Search for the cell housing the specified text and yield its (x, y) center coordinate. 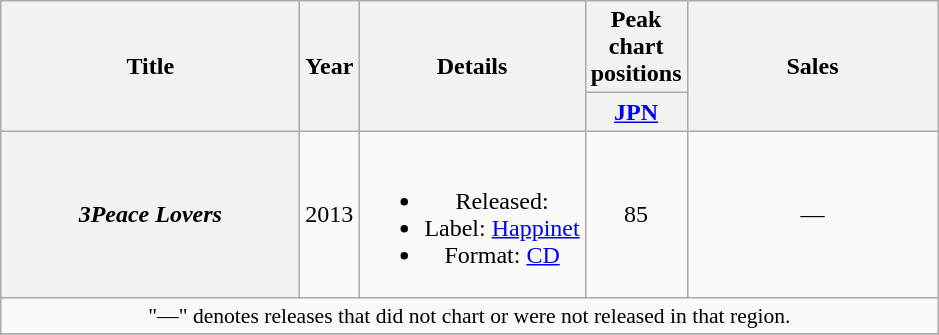
JPN (636, 112)
Sales (812, 66)
Details (472, 66)
3Peace Lovers (150, 214)
85 (636, 214)
"—" denotes releases that did not chart or were not released in that region. (470, 316)
Title (150, 66)
Peak chart positions (636, 47)
2013 (330, 214)
Released: Label: HappinetFormat: CD (472, 214)
Year (330, 66)
— (812, 214)
